For the text-containing cell, return its midpoint in (x, y) coordinate format. 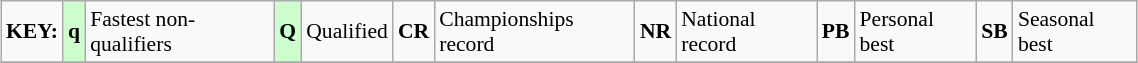
Qualified (347, 32)
NR (656, 32)
Personal best (916, 32)
Fastest non-qualifiers (180, 32)
National record (746, 32)
CR (414, 32)
Q (288, 32)
PB (836, 32)
Seasonal best (1075, 32)
KEY: (32, 32)
q (74, 32)
Championships record (534, 32)
SB (994, 32)
